Find where the given text appears and provide that cell's center as (x, y) coordinate. 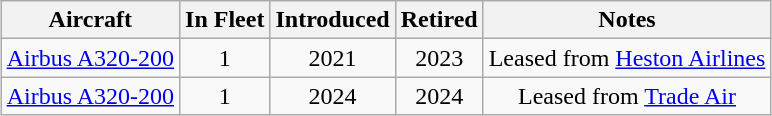
Introduced (332, 20)
2021 (332, 58)
Retired (439, 20)
2023 (439, 58)
Aircraft (90, 20)
Notes (627, 20)
In Fleet (225, 20)
Leased from Heston Airlines (627, 58)
Leased from Trade Air (627, 96)
